Provide the [x, y] coordinate of the cell's center where the given text is located.  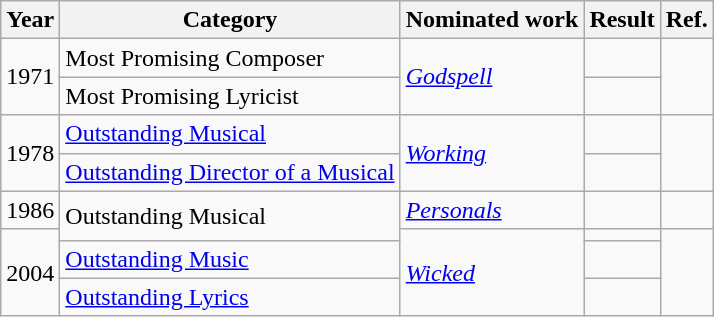
Most Promising Composer [230, 58]
Outstanding Music [230, 259]
Nominated work [492, 20]
Result [622, 20]
Category [230, 20]
Ref. [686, 20]
Wicked [492, 272]
Most Promising Lyricist [230, 96]
Outstanding Director of a Musical [230, 172]
1978 [30, 153]
2004 [30, 272]
1971 [30, 77]
Personals [492, 210]
Year [30, 20]
Working [492, 153]
Godspell [492, 77]
Outstanding Lyrics [230, 297]
1986 [30, 210]
